Capture the cell that displays the provided text and extract its (X, Y) central coordinate. 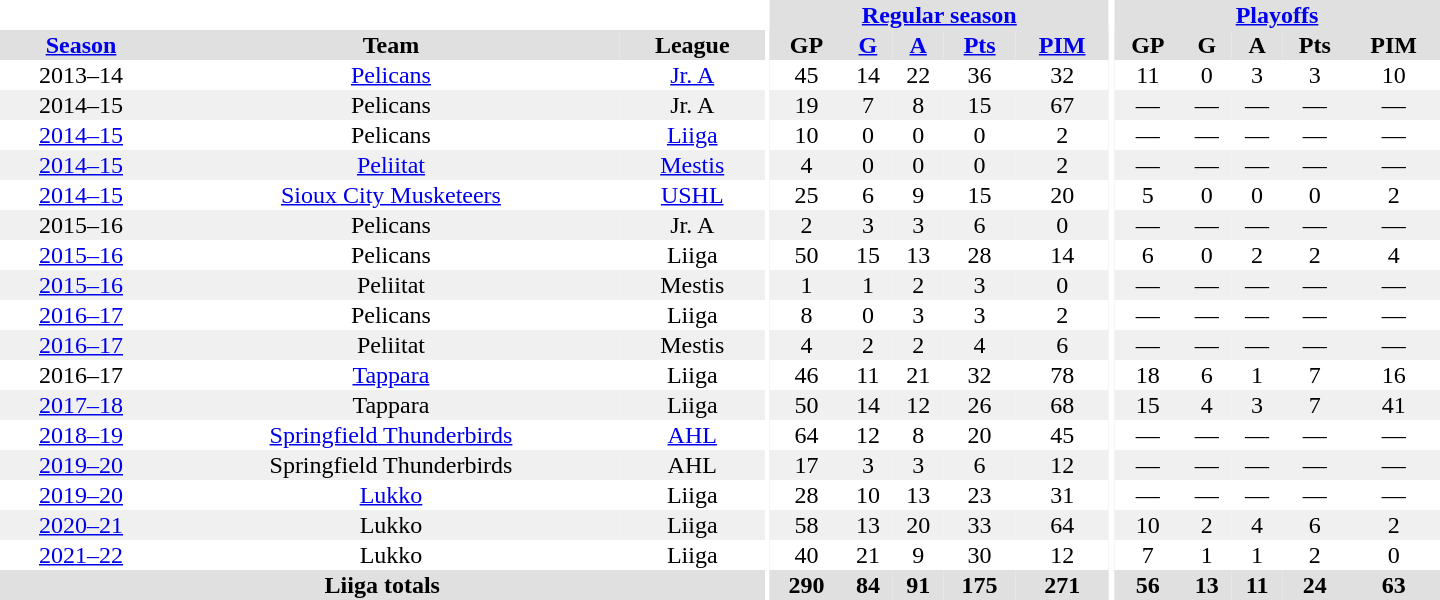
68 (1062, 405)
18 (1148, 375)
League (692, 45)
Sioux City Musketeers (391, 195)
5 (1148, 195)
40 (806, 555)
25 (806, 195)
30 (980, 555)
56 (1148, 585)
36 (980, 75)
Regular season (939, 15)
2013–14 (81, 75)
2018–19 (81, 435)
31 (1062, 495)
63 (1394, 585)
78 (1062, 375)
22 (918, 75)
23 (980, 495)
2017–18 (81, 405)
USHL (692, 195)
Playoffs (1277, 15)
33 (980, 525)
Liiga totals (382, 585)
175 (980, 585)
91 (918, 585)
16 (1394, 375)
84 (868, 585)
67 (1062, 105)
41 (1394, 405)
Season (81, 45)
26 (980, 405)
Team (391, 45)
17 (806, 465)
2021–22 (81, 555)
290 (806, 585)
58 (806, 525)
46 (806, 375)
271 (1062, 585)
2020–21 (81, 525)
19 (806, 105)
24 (1314, 585)
